Output the (X, Y) coordinate of the center of the cell containing the given text.  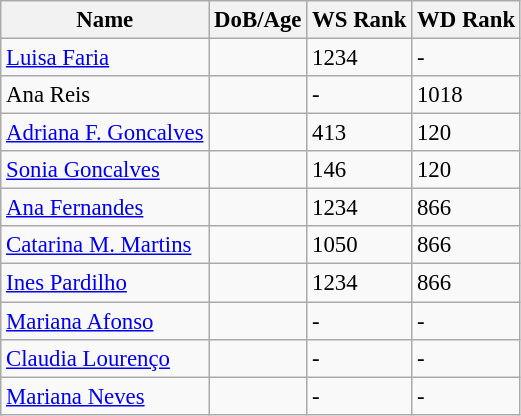
WD Rank (466, 20)
146 (360, 170)
DoB/Age (258, 20)
Catarina M. Martins (105, 245)
1050 (360, 245)
Adriana F. Goncalves (105, 133)
Mariana Afonso (105, 321)
413 (360, 133)
Ana Reis (105, 95)
WS Rank (360, 20)
Mariana Neves (105, 396)
Luisa Faria (105, 58)
Ines Pardilho (105, 283)
Name (105, 20)
Sonia Goncalves (105, 170)
Ana Fernandes (105, 208)
Claudia Lourenço (105, 358)
1018 (466, 95)
